Return [x, y] of the center of cell containing provided text 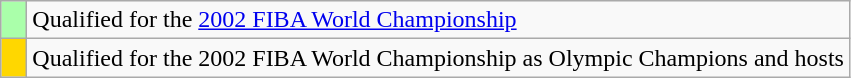
Qualified for the 2002 FIBA World Championship [438, 20]
Qualified for the 2002 FIBA World Championship as Olympic Champions and hosts [438, 58]
